Pinpoint the cell where the given text exists, returning its [x, y] midpoint coordinate. 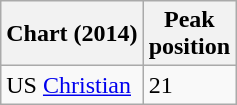
US Christian [72, 85]
Peakposition [189, 34]
21 [189, 85]
Chart (2014) [72, 34]
